Determine the [X, Y] coordinate at the center of the cell enclosing the given text.  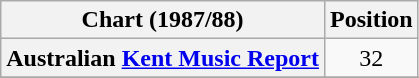
32 [371, 58]
Position [371, 20]
Chart (1987/88) [163, 20]
Australian Kent Music Report [163, 58]
